Scan for the cell matching the given text and deliver its [x, y] coordinate at center. 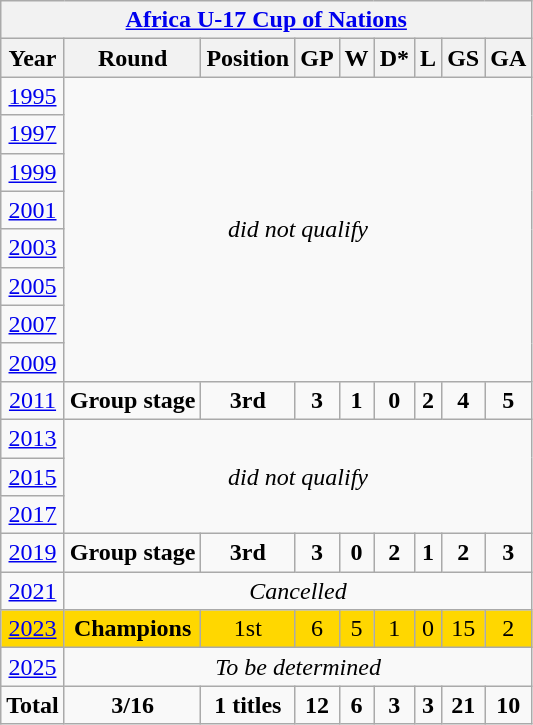
2007 [33, 324]
4 [464, 400]
Champions [132, 629]
GS [464, 58]
1st [248, 629]
GP [317, 58]
GA [508, 58]
Position [248, 58]
2003 [33, 248]
D* [394, 58]
1995 [33, 96]
2011 [33, 400]
15 [464, 629]
To be determined [298, 667]
2009 [33, 362]
1999 [33, 172]
2005 [33, 286]
12 [317, 705]
10 [508, 705]
2023 [33, 629]
2021 [33, 591]
3/16 [132, 705]
Round [132, 58]
Africa U-17 Cup of Nations [266, 20]
Total [33, 705]
21 [464, 705]
2025 [33, 667]
1997 [33, 134]
Cancelled [298, 591]
2015 [33, 477]
1 titles [248, 705]
2019 [33, 553]
L [428, 58]
2017 [33, 515]
Year [33, 58]
W [356, 58]
2013 [33, 438]
2001 [33, 210]
